Return (X, Y) of the center of cell containing provided text 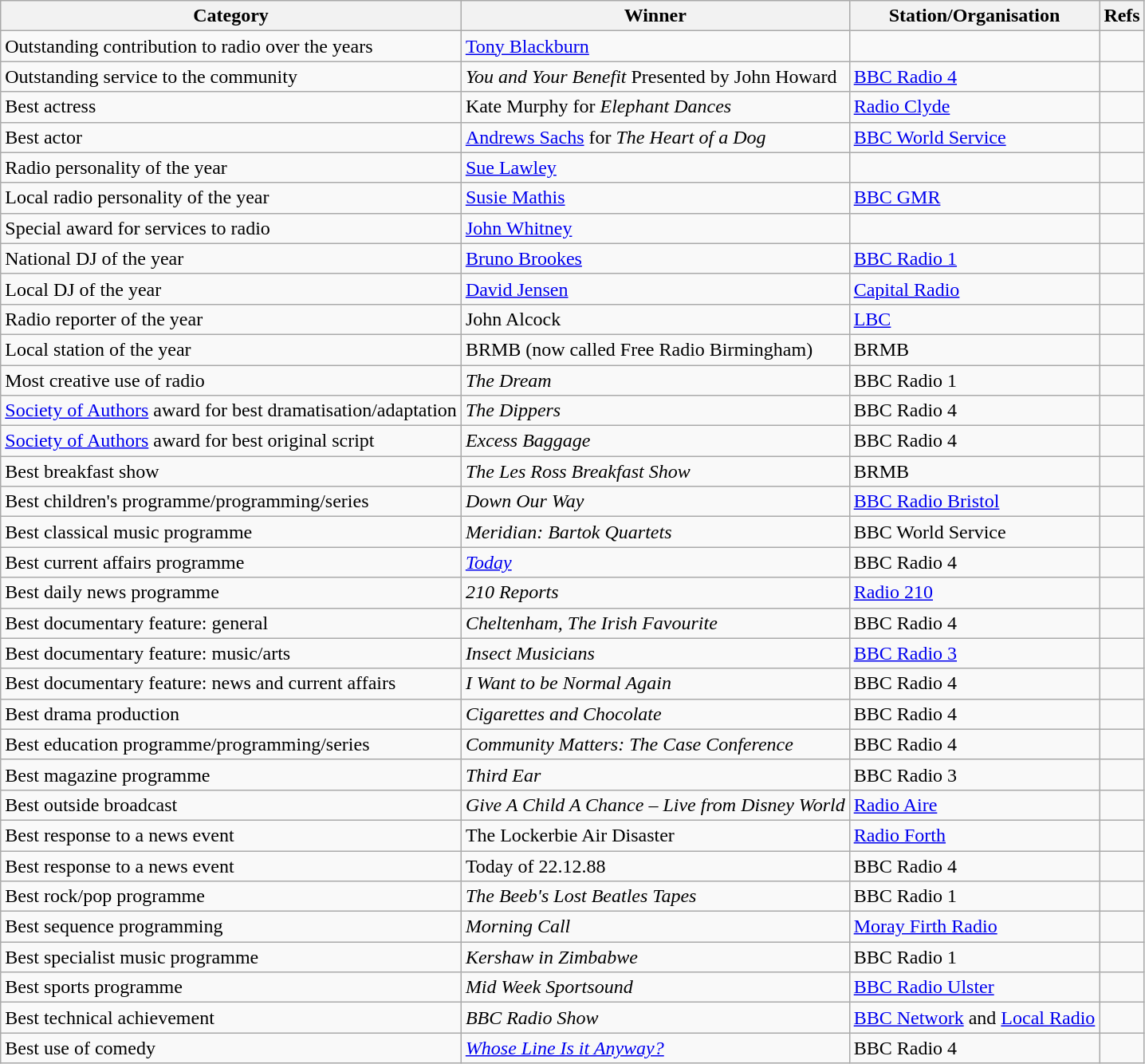
Today (655, 562)
Excess Baggage (655, 441)
Special award for services to radio (231, 228)
Down Our Way (655, 502)
Radio 210 (974, 593)
Today of 22.12.88 (655, 865)
Best classical music programme (231, 532)
Mid Week Sportsound (655, 987)
Cheltenham, The Irish Favourite (655, 623)
The Beeb's Lost Beatles Tapes (655, 897)
Station/Organisation (974, 16)
Local station of the year (231, 349)
John Whitney (655, 228)
Winner (655, 16)
Best magazine programme (231, 774)
The Les Ross Breakfast Show (655, 471)
Capital Radio (974, 289)
Best specialist music programme (231, 957)
Whose Line Is it Anyway? (655, 1048)
The Lockerbie Air Disaster (655, 835)
I Want to be Normal Again (655, 684)
BBC Radio Show (655, 1018)
Society of Authors award for best dramatisation/adaptation (231, 411)
Best sequence programming (231, 927)
Morning Call (655, 927)
Third Ear (655, 774)
Sue Lawley (655, 167)
BBC Radio Bristol (974, 502)
BBC Network and Local Radio (974, 1018)
Meridian: Bartok Quartets (655, 532)
Radio reporter of the year (231, 319)
Tony Blackburn (655, 46)
Best children's programme/programming/series (231, 502)
Society of Authors award for best original script (231, 441)
Best education programme/programming/series (231, 744)
Best documentary feature: music/arts (231, 653)
Radio Aire (974, 805)
Best sports programme (231, 987)
BRMB (now called Free Radio Birmingham) (655, 349)
David Jensen (655, 289)
Local radio personality of the year (231, 198)
Insect Musicians (655, 653)
You and Your Benefit Presented by John Howard (655, 77)
Local DJ of the year (231, 289)
Best breakfast show (231, 471)
Best documentary feature: news and current affairs (231, 684)
Community Matters: The Case Conference (655, 744)
Bruno Brookes (655, 258)
Best drama production (231, 714)
210 Reports (655, 593)
Best current affairs programme (231, 562)
Outstanding service to the community (231, 77)
Radio Clyde (974, 107)
Radio personality of the year (231, 167)
Best daily news programme (231, 593)
Best use of comedy (231, 1048)
John Alcock (655, 319)
Category (231, 16)
BBC Radio Ulster (974, 987)
Best documentary feature: general (231, 623)
Most creative use of radio (231, 380)
Best rock/pop programme (231, 897)
Andrews Sachs for The Heart of a Dog (655, 137)
Susie Mathis (655, 198)
Best outside broadcast (231, 805)
Best technical achievement (231, 1018)
Radio Forth (974, 835)
Kershaw in Zimbabwe (655, 957)
National DJ of the year (231, 258)
Refs (1122, 16)
Best actor (231, 137)
Cigarettes and Chocolate (655, 714)
The Dippers (655, 411)
Kate Murphy for Elephant Dances (655, 107)
Give A Child A Chance – Live from Disney World (655, 805)
Best actress (231, 107)
Moray Firth Radio (974, 927)
Outstanding contribution to radio over the years (231, 46)
LBC (974, 319)
The Dream (655, 380)
BBC GMR (974, 198)
